Find where the given text appears and provide that cell's center as (x, y) coordinate. 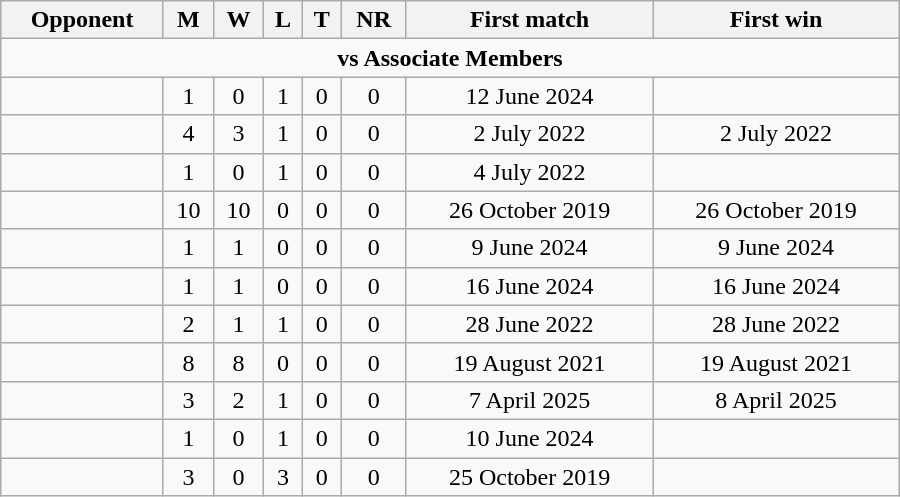
8 April 2025 (776, 400)
W (238, 20)
First win (776, 20)
25 October 2019 (529, 477)
M (188, 20)
12 June 2024 (529, 96)
L (284, 20)
10 June 2024 (529, 438)
First match (529, 20)
7 April 2025 (529, 400)
T (322, 20)
4 July 2022 (529, 172)
vs Associate Members (450, 58)
Opponent (82, 20)
NR (374, 20)
4 (188, 134)
